Detect which cell encompasses the target text, then output its (x, y) center coordinate. 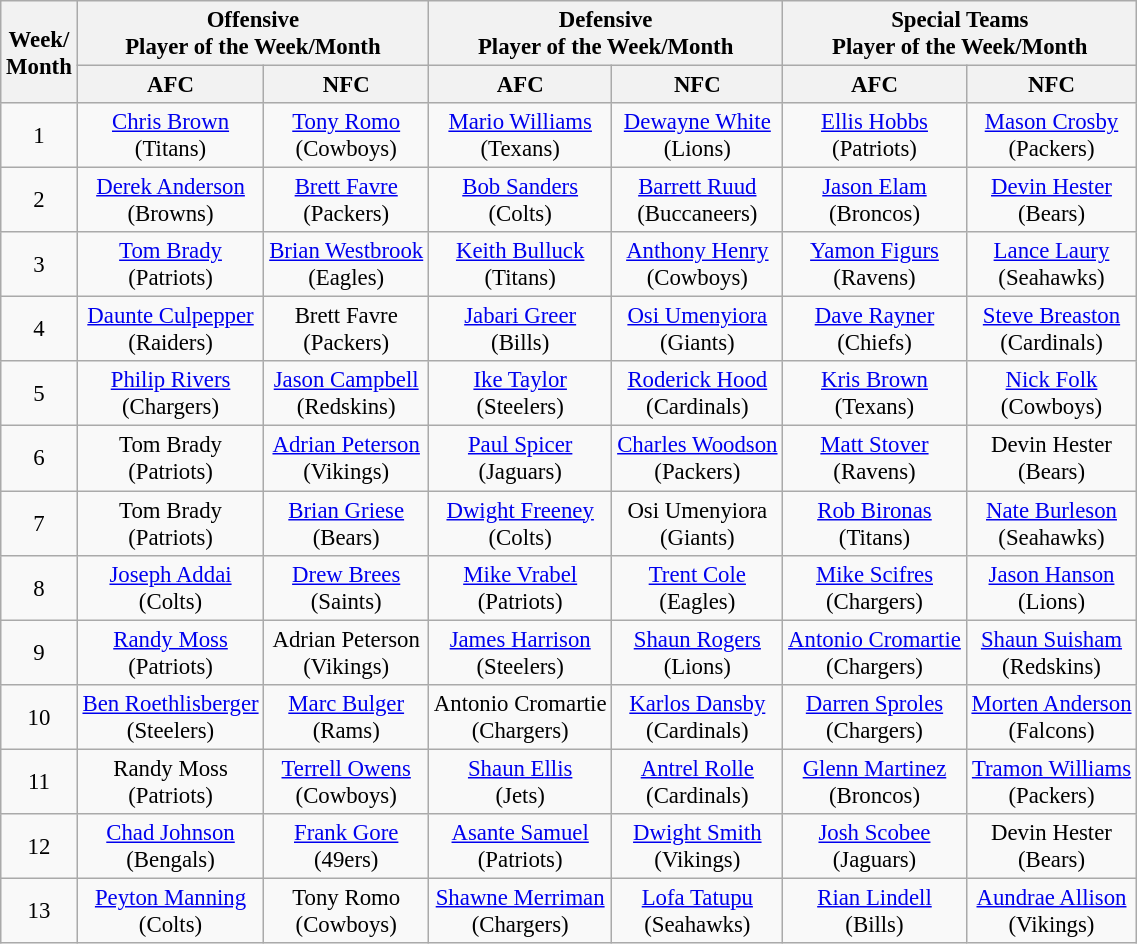
Shaun Rogers(Lions) (698, 652)
Roderick Hood(Cardinals) (698, 394)
Dwight Freeney(Colts) (520, 524)
DefensivePlayer of the Week/Month (606, 34)
Shawne Merriman(Chargers) (520, 910)
Dave Rayner(Chiefs) (874, 330)
Keith Bulluck(Titans) (520, 264)
Jabari Greer(Bills) (520, 330)
7 (39, 524)
Special TeamsPlayer of the Week/Month (960, 34)
Drew Brees(Saints) (346, 588)
Mason Crosby(Packers) (1052, 136)
Shaun Ellis(Jets) (520, 782)
Jason Elam(Broncos) (874, 200)
Asante Samuel(Patriots) (520, 846)
Glenn Martinez(Broncos) (874, 782)
Brian Westbrook(Eagles) (346, 264)
Rob Bironas(Titans) (874, 524)
Lofa Tatupu(Seahawks) (698, 910)
Ike Taylor(Steelers) (520, 394)
Aundrae Allison(Vikings) (1052, 910)
Chris Brown(Titans) (170, 136)
Frank Gore(49ers) (346, 846)
Jason Campbell(Redskins) (346, 394)
Dwight Smith(Vikings) (698, 846)
Steve Breaston(Cardinals) (1052, 330)
Jason Hanson(Lions) (1052, 588)
Ellis Hobbs(Patriots) (874, 136)
Charles Woodson(Packers) (698, 458)
Kris Brown(Texans) (874, 394)
Morten Anderson(Falcons) (1052, 716)
Marc Bulger(Rams) (346, 716)
8 (39, 588)
Josh Scobee(Jaguars) (874, 846)
James Harrison(Steelers) (520, 652)
OffensivePlayer of the Week/Month (252, 34)
Nick Folk(Cowboys) (1052, 394)
Paul Spicer(Jaguars) (520, 458)
Daunte Culpepper(Raiders) (170, 330)
Darren Sproles(Chargers) (874, 716)
Barrett Ruud(Buccaneers) (698, 200)
6 (39, 458)
Anthony Henry(Cowboys) (698, 264)
4 (39, 330)
Antrel Rolle(Cardinals) (698, 782)
Chad Johnson(Bengals) (170, 846)
Rian Lindell(Bills) (874, 910)
Terrell Owens(Cowboys) (346, 782)
Dewayne White(Lions) (698, 136)
Ben Roethlisberger(Steelers) (170, 716)
11 (39, 782)
Joseph Addai(Colts) (170, 588)
Week/Month (39, 52)
Derek Anderson(Browns) (170, 200)
Mike Vrabel(Patriots) (520, 588)
Lance Laury(Seahawks) (1052, 264)
Shaun Suisham(Redskins) (1052, 652)
1 (39, 136)
3 (39, 264)
Tramon Williams(Packers) (1052, 782)
9 (39, 652)
Karlos Dansby(Cardinals) (698, 716)
Mario Williams(Texans) (520, 136)
Bob Sanders(Colts) (520, 200)
Brian Griese(Bears) (346, 524)
Trent Cole(Eagles) (698, 588)
Matt Stover(Ravens) (874, 458)
Peyton Manning(Colts) (170, 910)
Mike Scifres(Chargers) (874, 588)
10 (39, 716)
Yamon Figurs(Ravens) (874, 264)
Philip Rivers(Chargers) (170, 394)
13 (39, 910)
5 (39, 394)
12 (39, 846)
Nate Burleson(Seahawks) (1052, 524)
2 (39, 200)
